Return [X, Y] of the center of cell containing provided text 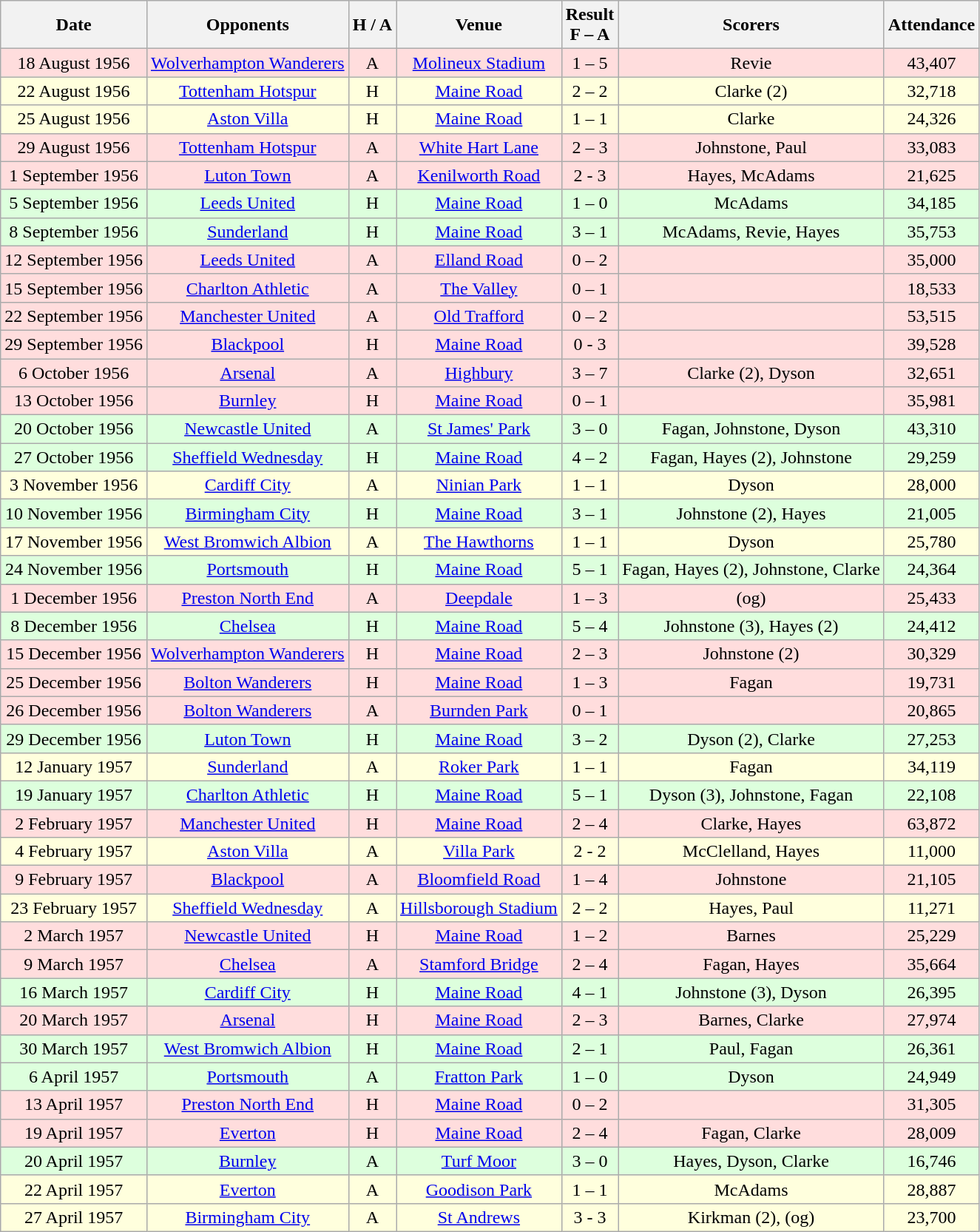
22 August 1956 [74, 91]
The Valley [479, 288]
29 August 1956 [74, 147]
Hayes, McAdams [751, 175]
25 August 1956 [74, 119]
8 December 1956 [74, 626]
4 – 1 [589, 992]
15 September 1956 [74, 288]
17 November 1956 [74, 542]
16 March 1957 [74, 992]
2 – 1 [589, 1048]
2 - 3 [589, 175]
18,533 [931, 288]
Bloomfield Road [479, 880]
28,887 [931, 1189]
26,395 [931, 992]
Scorers [751, 25]
20,865 [931, 710]
Clarke (2), Dyson [751, 372]
ResultF – A [589, 25]
Fratton Park [479, 1077]
Clarke, Hayes [751, 824]
Hayes, Paul [751, 908]
Johnstone (2), Hayes [751, 514]
34,119 [931, 767]
25,433 [931, 598]
(og) [751, 598]
St James' Park [479, 429]
Johnstone (3), Dyson [751, 992]
18 August 1956 [74, 63]
22,108 [931, 795]
53,515 [931, 316]
21,625 [931, 175]
Turf Moor [479, 1161]
24,326 [931, 119]
20 October 1956 [74, 429]
12 September 1956 [74, 260]
H / A [372, 25]
24,412 [931, 626]
Villa Park [479, 852]
19 April 1957 [74, 1133]
St Andrews [479, 1217]
13 April 1957 [74, 1105]
Fagan, Hayes (2), Johnstone [751, 457]
21,105 [931, 880]
23,700 [931, 1217]
63,872 [931, 824]
11,000 [931, 852]
29 September 1956 [74, 344]
2 March 1957 [74, 936]
19,731 [931, 682]
25,229 [931, 936]
3 – 7 [589, 372]
1 December 1956 [74, 598]
Revie [751, 63]
35,981 [931, 401]
McAdams, Revie, Hayes [751, 232]
10 November 1956 [74, 514]
30,329 [931, 654]
Paul, Fagan [751, 1048]
27 October 1956 [74, 457]
Ninian Park [479, 485]
4 February 1957 [74, 852]
White Hart Lane [479, 147]
Johnstone, Paul [751, 147]
28,009 [931, 1133]
Elland Road [479, 260]
24,364 [931, 570]
43,310 [931, 429]
20 March 1957 [74, 1020]
26 December 1956 [74, 710]
Attendance [931, 25]
Date [74, 25]
Clarke (2) [751, 91]
35,664 [931, 964]
20 April 1957 [74, 1161]
3 November 1956 [74, 485]
Fagan, Hayes (2), Johnstone, Clarke [751, 570]
Johnstone (3), Hayes (2) [751, 626]
32,718 [931, 91]
34,185 [931, 203]
Roker Park [479, 767]
26,361 [931, 1048]
Hayes, Dyson, Clarke [751, 1161]
5 – 4 [589, 626]
29 December 1956 [74, 738]
1 – 4 [589, 880]
1 September 1956 [74, 175]
21,005 [931, 514]
11,271 [931, 908]
2 - 2 [589, 852]
39,528 [931, 344]
1 – 2 [589, 936]
Clarke [751, 119]
13 October 1956 [74, 401]
0 - 3 [589, 344]
31,305 [931, 1105]
33,083 [931, 147]
25,780 [931, 542]
McClelland, Hayes [751, 852]
16,746 [931, 1161]
Fagan, Johnstone, Dyson [751, 429]
Goodison Park [479, 1189]
35,000 [931, 260]
9 March 1957 [74, 964]
15 December 1956 [74, 654]
6 October 1956 [74, 372]
Johnstone [751, 880]
Opponents [247, 25]
Highbury [479, 372]
3 – 2 [589, 738]
9 February 1957 [74, 880]
19 January 1957 [74, 795]
4 – 2 [589, 457]
25 December 1956 [74, 682]
2 February 1957 [74, 824]
12 January 1957 [74, 767]
Fagan, Clarke [751, 1133]
5 September 1956 [74, 203]
43,407 [931, 63]
35,753 [931, 232]
Venue [479, 25]
Kenilworth Road [479, 175]
Stamford Bridge [479, 964]
Johnstone (2) [751, 654]
Barnes, Clarke [751, 1020]
27 April 1957 [74, 1217]
8 September 1956 [74, 232]
32,651 [931, 372]
3 - 3 [589, 1217]
24 November 1956 [74, 570]
Barnes [751, 936]
Molineux Stadium [479, 63]
27,974 [931, 1020]
Hillsborough Stadium [479, 908]
Kirkman (2), (og) [751, 1217]
The Hawthorns [479, 542]
1 – 5 [589, 63]
Fagan, Hayes [751, 964]
22 April 1957 [74, 1189]
Dyson (3), Johnstone, Fagan [751, 795]
23 February 1957 [74, 908]
24,949 [931, 1077]
27,253 [931, 738]
6 April 1957 [74, 1077]
Deepdale [479, 598]
Burnden Park [479, 710]
Dyson (2), Clarke [751, 738]
29,259 [931, 457]
22 September 1956 [74, 316]
28,000 [931, 485]
Old Trafford [479, 316]
30 March 1957 [74, 1048]
